Provide the (X, Y) coordinate of the cell's center where the given text is located.  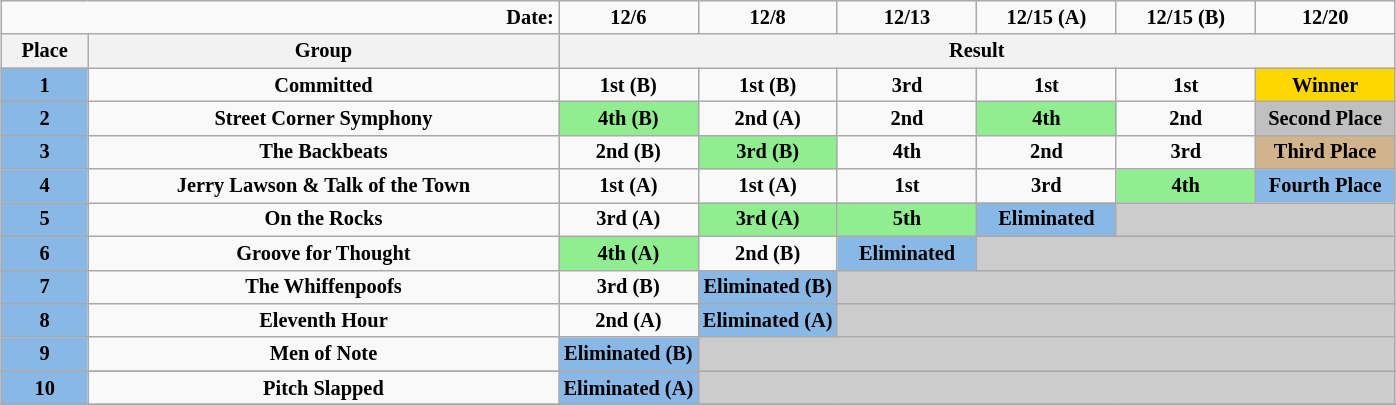
Third Place (1324, 152)
The Whiffenpoofs (323, 287)
8 (44, 320)
Street Corner Symphony (323, 118)
12/15 (B) (1186, 17)
Eleventh Hour (323, 320)
Groove for Thought (323, 253)
12/8 (768, 17)
Date: (280, 17)
2 (44, 118)
Place (44, 51)
Group (323, 51)
5 (44, 219)
7 (44, 287)
Result (977, 51)
Fourth Place (1324, 186)
Committed (323, 85)
10 (44, 388)
12/20 (1324, 17)
Second Place (1324, 118)
Pitch Slapped (323, 388)
3 (44, 152)
On the Rocks (323, 219)
4 (44, 186)
4th (B) (628, 118)
Jerry Lawson & Talk of the Town (323, 186)
12/15 (A) (1046, 17)
12/13 (906, 17)
1 (44, 85)
Men of Note (323, 354)
5th (906, 219)
The Backbeats (323, 152)
9 (44, 354)
4th (A) (628, 253)
6 (44, 253)
Winner (1324, 85)
12/6 (628, 17)
